Provide the (X, Y) coordinate of the cell's center where the given text is located.  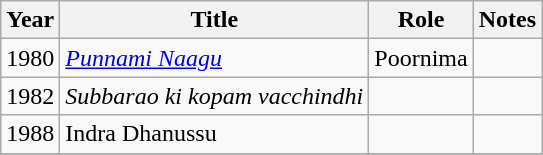
1982 (30, 96)
Role (421, 20)
Poornima (421, 58)
1980 (30, 58)
Indra Dhanussu (214, 134)
Subbarao ki kopam vacchindhi (214, 96)
Notes (507, 20)
1988 (30, 134)
Punnami Naagu (214, 58)
Year (30, 20)
Title (214, 20)
